Scan for the cell matching the given text and deliver its (X, Y) coordinate at center. 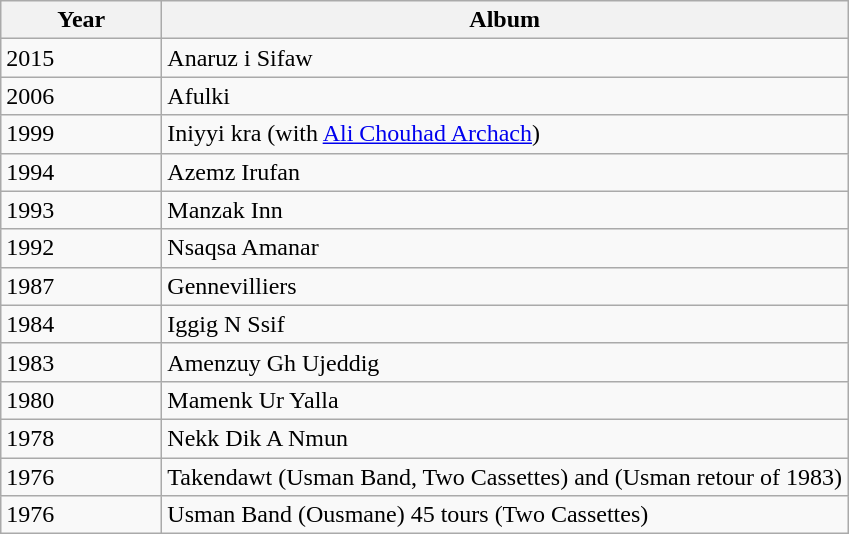
Iggig N Ssif (505, 324)
Manzak Inn (505, 210)
2006 (82, 96)
2015 (82, 58)
1980 (82, 400)
Nsaqsa Amanar (505, 248)
Amenzuy Gh Ujeddig (505, 362)
Anaruz i Sifaw (505, 58)
1978 (82, 438)
1999 (82, 134)
Afulki (505, 96)
Album (505, 20)
Iniyyi kra (with Ali Chouhad Archach) (505, 134)
Mamenk Ur Yalla (505, 400)
1987 (82, 286)
Takendawt (Usman Band, Two Cassettes) and (Usman retour of 1983) (505, 477)
Nekk Dik A Nmun (505, 438)
Gennevilliers (505, 286)
1992 (82, 248)
1983 (82, 362)
1994 (82, 172)
1984 (82, 324)
Usman Band (Ousmane) 45 tours (Two Cassettes) (505, 515)
Azemz Irufan (505, 172)
Year (82, 20)
1993 (82, 210)
